Capture the cell that displays the provided text and extract its (X, Y) central coordinate. 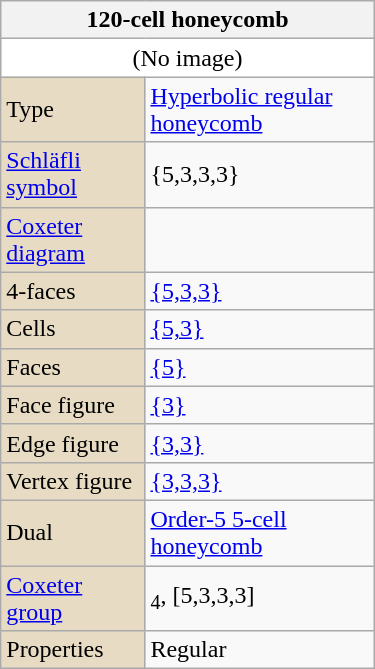
{3,3} (260, 443)
{5,3} (260, 329)
Dual (73, 532)
Coxeter group (73, 598)
4-faces (73, 291)
{5} (260, 367)
Faces (73, 367)
Regular (260, 650)
Face figure (73, 405)
{3,3,3} (260, 481)
Coxeter diagram (73, 240)
{5,3,3} (260, 291)
Order-5 5-cell honeycomb (260, 532)
{3} (260, 405)
Hyperbolic regular honeycomb (260, 110)
Type (73, 110)
4, [5,3,3,3] (260, 598)
Edge figure (73, 443)
Properties (73, 650)
Cells (73, 329)
(No image) (188, 58)
Schläfli symbol (73, 174)
Vertex figure (73, 481)
120-cell honeycomb (188, 20)
{5,3,3,3} (260, 174)
